Search for the cell housing the specified text and yield its (x, y) center coordinate. 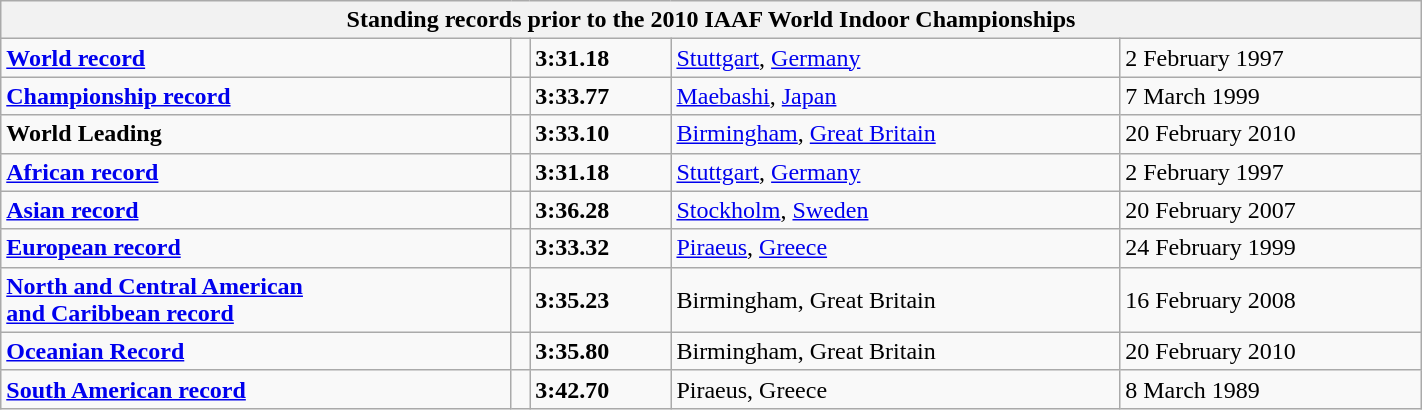
3:36.28 (600, 210)
African record (256, 172)
3:42.70 (600, 389)
3:35.80 (600, 351)
8 March 1989 (1271, 389)
World Leading (256, 134)
North and Central American and Caribbean record (256, 300)
3:33.32 (600, 248)
South American record (256, 389)
Stockholm, Sweden (896, 210)
3:35.23 (600, 300)
European record (256, 248)
16 February 2008 (1271, 300)
Oceanian Record (256, 351)
Maebashi, Japan (896, 96)
7 March 1999 (1271, 96)
Standing records prior to the 2010 IAAF World Indoor Championships (711, 20)
Asian record (256, 210)
20 February 2007 (1271, 210)
Championship record (256, 96)
World record (256, 58)
3:33.77 (600, 96)
3:33.10 (600, 134)
24 February 1999 (1271, 248)
